Scan for the cell matching the given text and deliver its (x, y) coordinate at center. 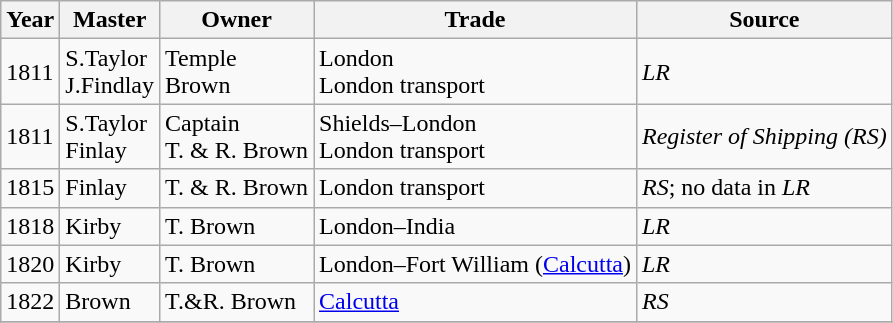
RS; no data in LR (764, 188)
T.&R. Brown (237, 302)
S.TaylorFinlay (110, 136)
Register of Shipping (RS) (764, 136)
Year (30, 20)
London–Fort William (Calcutta) (476, 264)
1822 (30, 302)
S.TaylorJ.Findlay (110, 72)
Shields–LondonLondon transport (476, 136)
Trade (476, 20)
1820 (30, 264)
Calcutta (476, 302)
LondonLondon transport (476, 72)
Finlay (110, 188)
1818 (30, 226)
1815 (30, 188)
CaptainT. & R. Brown (237, 136)
Owner (237, 20)
TempleBrown (237, 72)
T. & R. Brown (237, 188)
Master (110, 20)
London transport (476, 188)
RS (764, 302)
London–India (476, 226)
Source (764, 20)
Brown (110, 302)
